Find where the given text appears and provide that cell's center as (X, Y) coordinate. 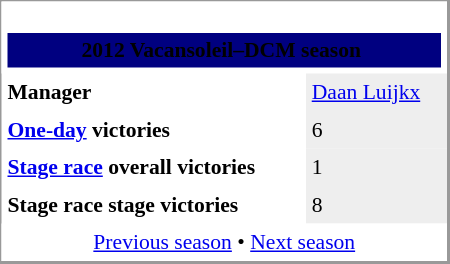
1 (376, 167)
Stage race overall victories (154, 167)
Stage race stage victories (154, 205)
Manager (154, 93)
Previous season • Next season (225, 243)
Daan Luijkx (376, 93)
8 (376, 205)
6 (376, 130)
One-day victories (154, 130)
